Search for the cell housing the specified text and yield its [X, Y] center coordinate. 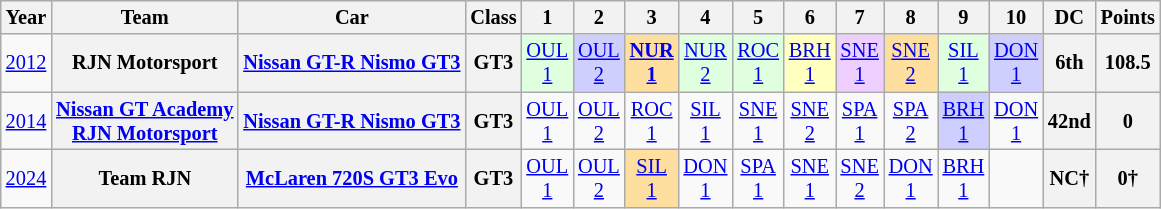
6 [810, 17]
NUR1 [652, 63]
Team [144, 17]
42nd [1070, 121]
8 [911, 17]
5 [758, 17]
NUR2 [706, 63]
2024 [26, 178]
Year [26, 17]
10 [1016, 17]
SPA2 [911, 121]
RJN Motorsport [144, 63]
0† [1128, 178]
6th [1070, 63]
7 [860, 17]
Points [1128, 17]
0 [1128, 121]
2 [599, 17]
DC [1070, 17]
2012 [26, 63]
1 [548, 17]
NC† [1070, 178]
2014 [26, 121]
3 [652, 17]
9 [964, 17]
108.5 [1128, 63]
Class [493, 17]
Team RJN [144, 178]
Nissan GT AcademyRJN Motorsport [144, 121]
McLaren 720S GT3 Evo [352, 178]
Car [352, 17]
4 [706, 17]
